Return the (x, y) coordinate for the center point of the cell that contains the specified text.  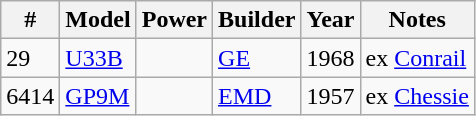
6414 (30, 96)
29 (30, 58)
GE (257, 58)
ex Chessie (417, 96)
Builder (257, 20)
ex Conrail (417, 58)
Year (330, 20)
Model (98, 20)
EMD (257, 96)
1957 (330, 96)
GP9M (98, 96)
U33B (98, 58)
Power (174, 20)
Notes (417, 20)
# (30, 20)
1968 (330, 58)
